From the cell containing the given text, extract its center point as (x, y) coordinate. 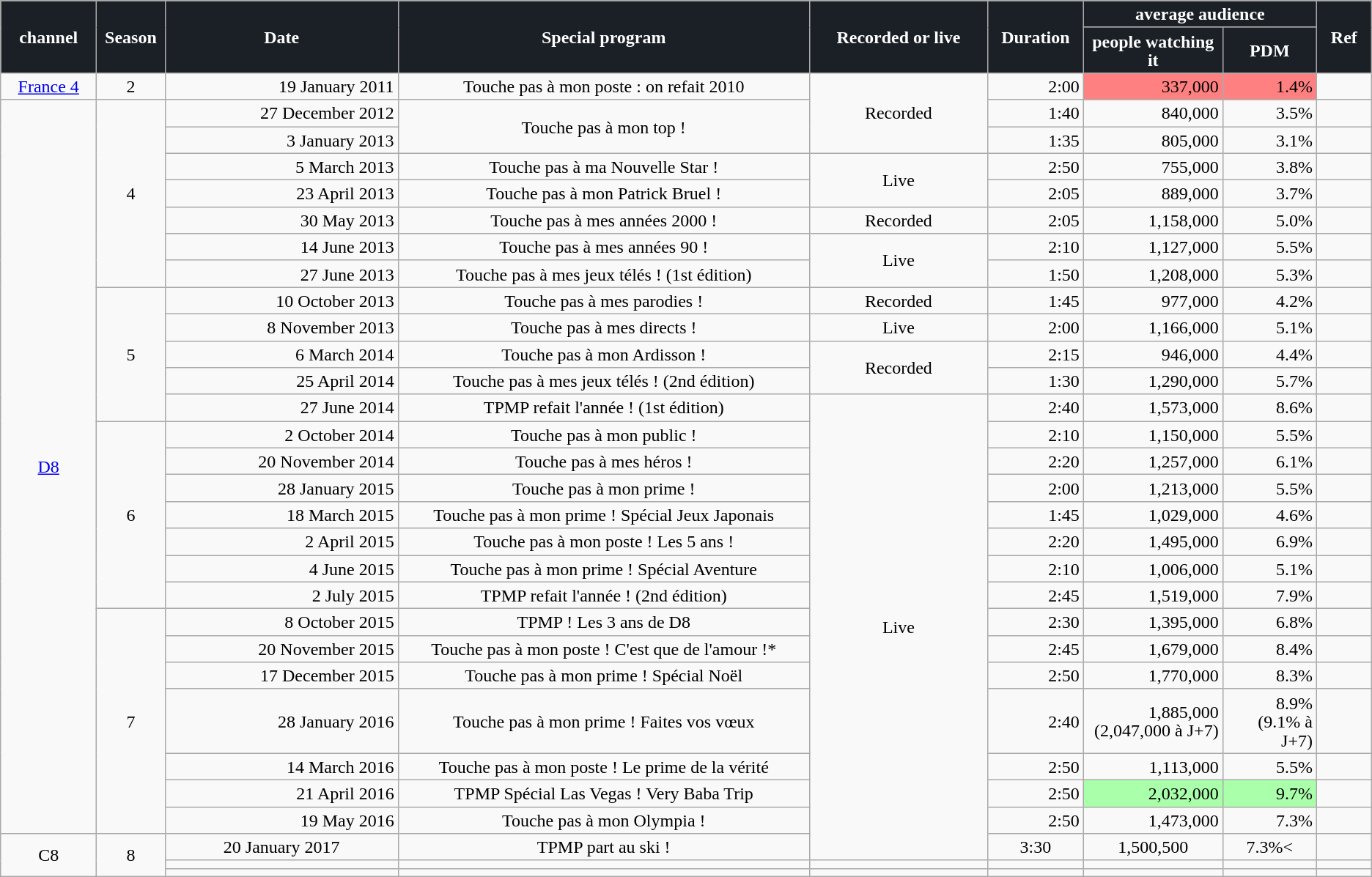
Touche pas à mon Olympia ! (604, 821)
1,573,000 (1153, 407)
977,000 (1153, 300)
4 (131, 193)
1,495,000 (1153, 542)
people watching it (1153, 50)
4.2% (1269, 300)
14 March 2016 (281, 766)
Touche pas à mes années 90 ! (604, 248)
1,158,000 (1153, 220)
Touche pas à mon Patrick Bruel ! (604, 193)
2:15 (1035, 355)
27 June 2014 (281, 407)
2,032,000 (1153, 793)
3.8% (1269, 167)
5 March 2013 (281, 167)
TPMP Spécial Las Vegas ! Very Baba Trip (604, 793)
8 October 2015 (281, 623)
20 November 2014 (281, 462)
3.5% (1269, 113)
6.1% (1269, 462)
3.7% (1269, 193)
1,395,000 (1153, 623)
8.6% (1269, 407)
1,519,000 (1153, 595)
6.9% (1269, 542)
1,127,000 (1153, 248)
3:30 (1035, 847)
19 January 2011 (281, 86)
PDM (1269, 50)
8.9%(9.1% à J+7) (1269, 721)
6 March 2014 (281, 355)
889,000 (1153, 193)
1,150,000 (1153, 435)
840,000 (1153, 113)
Touche pas à mon prime ! Spécial Noël (604, 676)
Touche pas à mon poste ! Les 5 ans ! (604, 542)
28 January 2016 (281, 721)
10 October 2013 (281, 300)
Touche pas à mon top ! (604, 126)
4.4% (1269, 355)
1:40 (1035, 113)
Touche pas à mon prime ! Faites vos vœux (604, 721)
Ref (1344, 37)
20 November 2015 (281, 649)
Recorded or live (899, 37)
Touche pas à mon poste : on refait 2010 (604, 86)
1,885,000(2,047,000 à J+7) (1153, 721)
9.7% (1269, 793)
Touche pas à mon public ! (604, 435)
5.0% (1269, 220)
2 July 2015 (281, 595)
Touche pas à mon poste ! C'est que de l'amour !* (604, 649)
Touche pas à mon prime ! (604, 488)
6 (131, 515)
D8 (48, 467)
1:35 (1035, 139)
1,257,000 (1153, 462)
5.3% (1269, 274)
Touche pas à mes héros ! (604, 462)
1,006,000 (1153, 569)
2 (131, 86)
4 June 2015 (281, 569)
17 December 2015 (281, 676)
Special program (604, 37)
TPMP refait l'année ! (1st édition) (604, 407)
average audience (1200, 15)
1,213,000 (1153, 488)
755,000 (1153, 167)
1:30 (1035, 381)
1.4% (1269, 86)
7 (131, 721)
Touche pas à mon poste ! Le prime de la vérité (604, 766)
7.3%< (1269, 847)
28 January 2015 (281, 488)
27 June 2013 (281, 274)
1,500,500 (1153, 847)
8 (131, 856)
TPMP ! Les 3 ans de D8 (604, 623)
Touche pas à mes parodies ! (604, 300)
2 October 2014 (281, 435)
Touche pas à mes directs ! (604, 327)
1,473,000 (1153, 821)
TPMP part au ski ! (604, 847)
6.8% (1269, 623)
946,000 (1153, 355)
14 June 2013 (281, 248)
1:50 (1035, 274)
4.6% (1269, 514)
8.3% (1269, 676)
Touche pas à mon Ardisson ! (604, 355)
TPMP refait l'année ! (2nd édition) (604, 595)
1,166,000 (1153, 327)
337,000 (1153, 86)
1,113,000 (1153, 766)
1,679,000 (1153, 649)
2:30 (1035, 623)
5.7% (1269, 381)
1,290,000 (1153, 381)
27 December 2012 (281, 113)
Touche pas à mon prime ! Spécial Aventure (604, 569)
5 (131, 355)
805,000 (1153, 139)
7.9% (1269, 595)
C8 (48, 856)
Touche pas à mes jeux télés ! (2nd édition) (604, 381)
Touche pas à mon prime ! Spécial Jeux Japonais (604, 514)
Duration (1035, 37)
Touche pas à ma Nouvelle Star ! (604, 167)
8 November 2013 (281, 327)
25 April 2014 (281, 381)
3.1% (1269, 139)
7.3% (1269, 821)
8.4% (1269, 649)
19 May 2016 (281, 821)
France 4 (48, 86)
Touche pas à mes jeux télés ! (1st édition) (604, 274)
2 April 2015 (281, 542)
20 January 2017 (281, 847)
1,208,000 (1153, 274)
30 May 2013 (281, 220)
3 January 2013 (281, 139)
Season (131, 37)
channel (48, 37)
Date (281, 37)
Touche pas à mes années 2000 ! (604, 220)
1,029,000 (1153, 514)
1,770,000 (1153, 676)
21 April 2016 (281, 793)
23 April 2013 (281, 193)
18 March 2015 (281, 514)
